Pinpoint the cell where the given text exists, returning its (X, Y) midpoint coordinate. 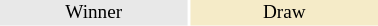
Winner (94, 13)
Draw (284, 13)
